Output the (X, Y) coordinate of the center of the cell containing the given text.  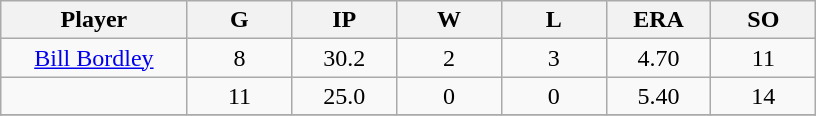
14 (764, 96)
3 (554, 58)
W (450, 20)
L (554, 20)
Player (94, 20)
5.40 (658, 96)
IP (344, 20)
SO (764, 20)
Bill Bordley (94, 58)
4.70 (658, 58)
G (240, 20)
ERA (658, 20)
30.2 (344, 58)
25.0 (344, 96)
8 (240, 58)
2 (450, 58)
